From the cell containing the given text, extract its center point as (X, Y) coordinate. 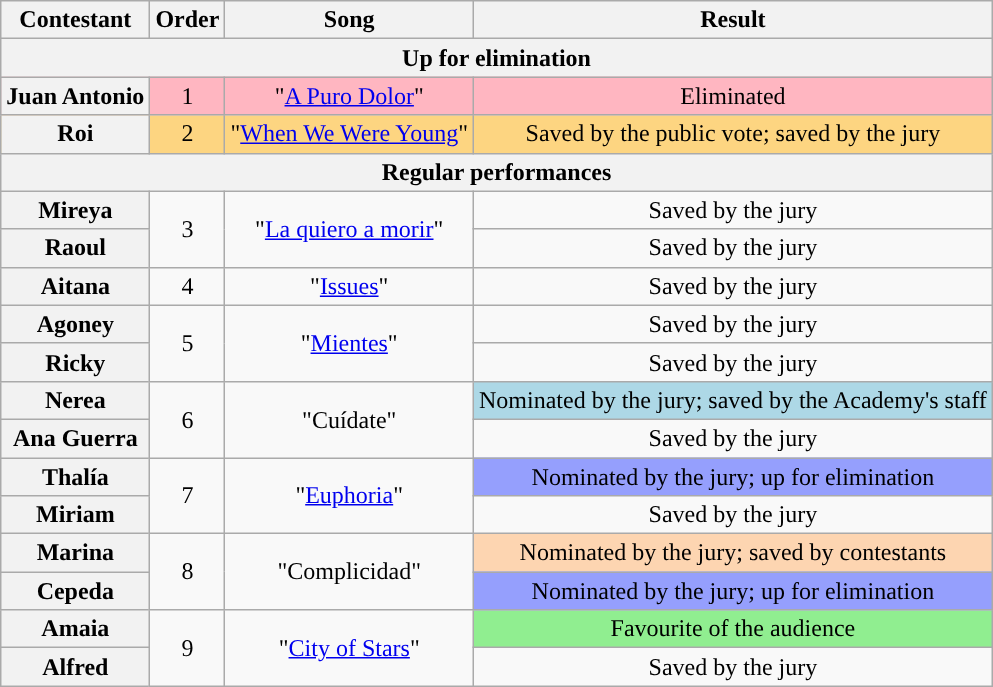
Amaia (76, 629)
Agoney (76, 324)
"Euphoria" (350, 496)
7 (188, 496)
2 (188, 134)
"Issues" (350, 286)
8 (188, 572)
Up for elimination (497, 58)
Marina (76, 553)
Favourite of the audience (732, 629)
Regular performances (497, 172)
Order (188, 20)
Eliminated (732, 96)
Nerea (76, 400)
9 (188, 648)
"A Puro Dolor" (350, 96)
Miriam (76, 515)
Aitana (76, 286)
Saved by the public vote; saved by the jury (732, 134)
1 (188, 96)
Nominated by the jury; saved by the Academy's staff (732, 400)
Ana Guerra (76, 438)
"When We Were Young" (350, 134)
"City of Stars" (350, 648)
3 (188, 229)
"Mientes" (350, 343)
Juan Antonio (76, 96)
Contestant (76, 20)
Alfred (76, 667)
Ricky (76, 362)
4 (188, 286)
Cepeda (76, 591)
Mireya (76, 210)
Song (350, 20)
"Complicidad" (350, 572)
Result (732, 20)
"Cuídate" (350, 419)
Roi (76, 134)
5 (188, 343)
6 (188, 419)
"La quiero a morir" (350, 229)
Thalía (76, 477)
Raoul (76, 248)
Nominated by the jury; saved by contestants (732, 553)
